Determine the [x, y] coordinate at the center of the cell enclosing the given text.  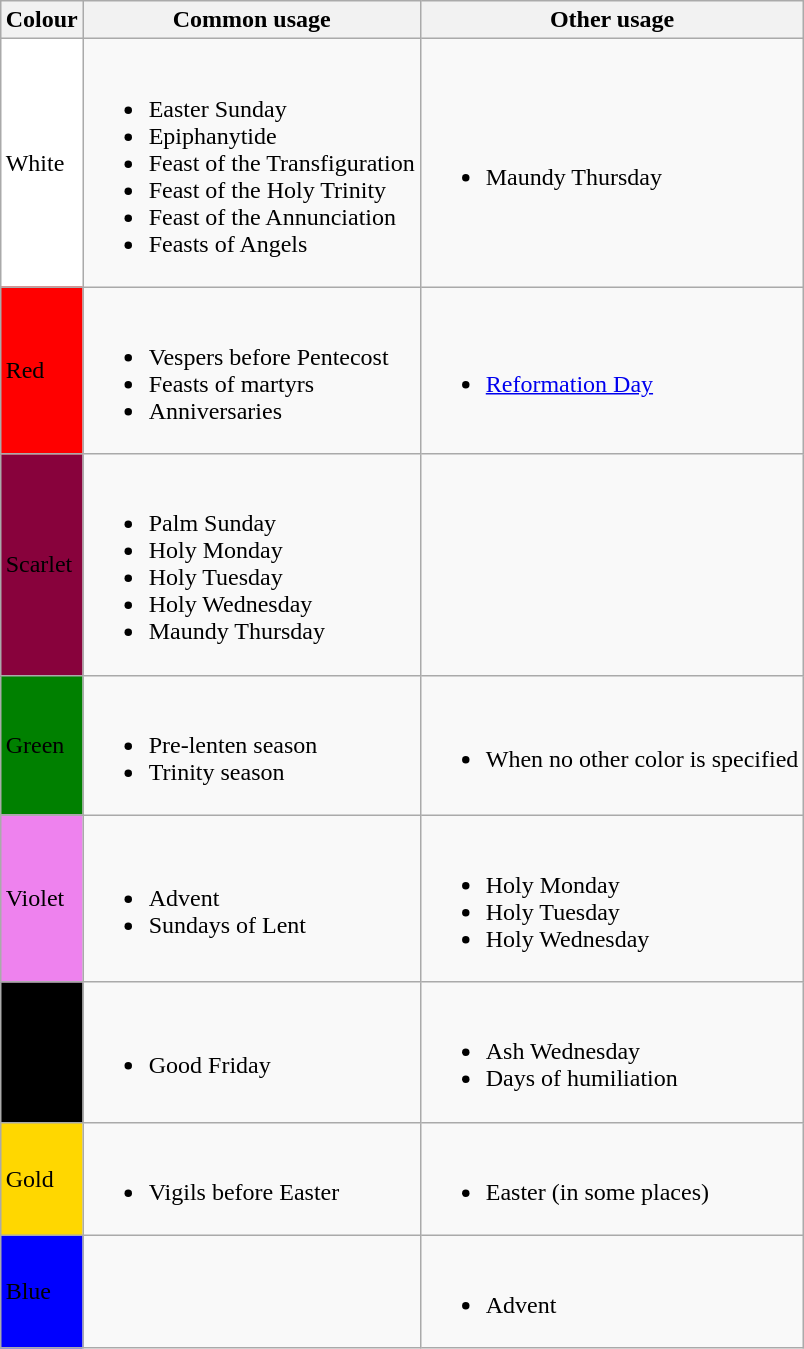
Violet [42, 898]
Easter (in some places) [612, 1178]
Red [42, 370]
White [42, 163]
Ash WednesdayDays of humiliation [612, 1052]
Advent [612, 1292]
Black [42, 1052]
Common usage [252, 20]
Holy MondayHoly TuesdayHoly Wednesday [612, 898]
Vigils before Easter [252, 1178]
Green [42, 745]
Easter SundayEpiphanytideFeast of the TransfigurationFeast of the Holy TrinityFeast of the AnnunciationFeasts of Angels [252, 163]
Good Friday [252, 1052]
AdventSundays of Lent [252, 898]
Vespers before PentecostFeasts of martyrsAnniversaries [252, 370]
Colour [42, 20]
Reformation Day [612, 370]
When no other color is specified [612, 745]
Scarlet [42, 564]
Palm SundayHoly MondayHoly TuesdayHoly WednesdayMaundy Thursday [252, 564]
Pre-lenten seasonTrinity season [252, 745]
Other usage [612, 20]
Maundy Thursday [612, 163]
Gold [42, 1178]
Blue [42, 1292]
